Output the (X, Y) coordinate of the center of the cell containing the given text.  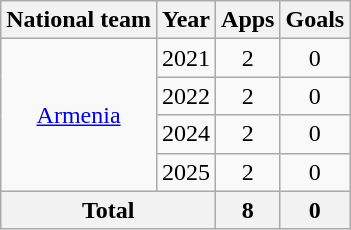
Goals (315, 20)
2024 (186, 134)
2022 (186, 96)
2025 (186, 172)
Armenia (79, 115)
National team (79, 20)
8 (248, 210)
Year (186, 20)
Apps (248, 20)
Total (108, 210)
2021 (186, 58)
